Search for the cell housing the specified text and yield its [X, Y] center coordinate. 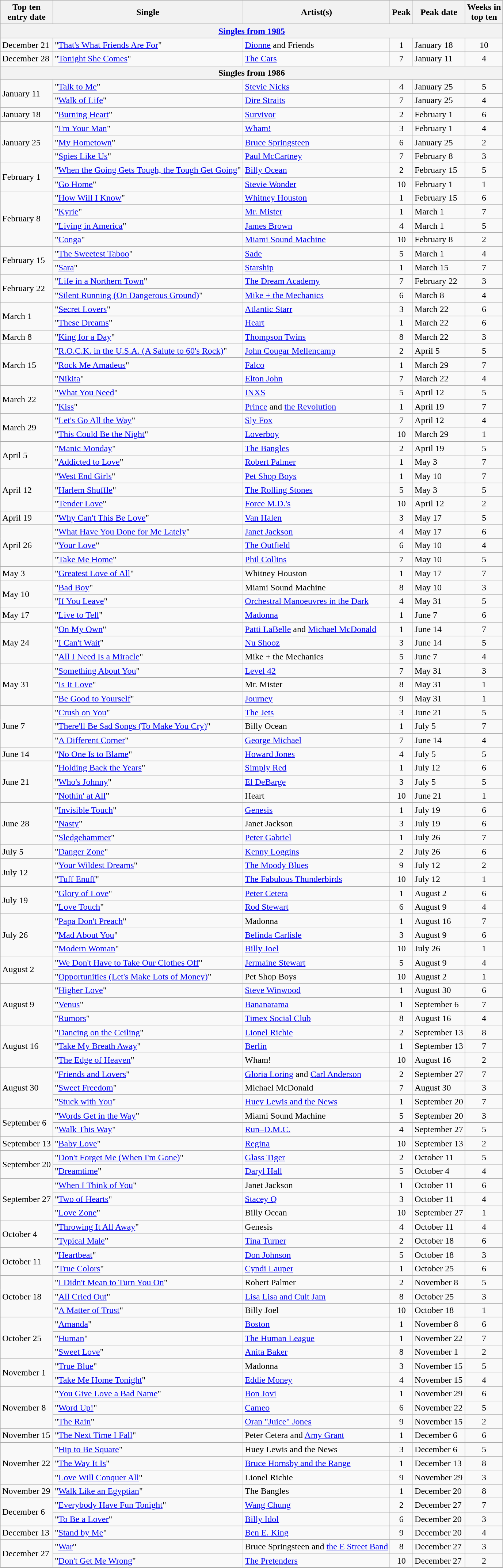
Level 42 [316, 671]
"Let's Go All the Way" [148, 420]
"Love Touch" [148, 907]
Steve Winwood [316, 990]
"Take Me Home" [148, 559]
"There'll Be Sad Songs (To Make You Cry)" [148, 726]
"Invisible Touch" [148, 810]
Stacey Q [316, 1199]
"Everybody Have Fun Tonight" [148, 1505]
December 28 [27, 59]
"R.O.C.K. in the U.S.A. (A Salute to 60's Rock)" [148, 351]
Timex Social Club [316, 1018]
Singles from 1986 [252, 73]
Singles from 1985 [252, 31]
"Silent Running (On Dangerous Ground)" [148, 295]
The Human League [316, 1338]
Boston [316, 1324]
INXS [316, 392]
"Burning Heart" [148, 114]
"Venus" [148, 1004]
Anita Baker [316, 1352]
The Moody Blues [316, 865]
April 26 [27, 545]
"Word Up!" [148, 1408]
"Sweet Love" [148, 1352]
James Brown [316, 226]
Peak [401, 12]
Thompson Twins [316, 337]
"The Sweetest Taboo" [148, 254]
"Holding Back the Years" [148, 768]
"Kyrie" [148, 212]
Gloria Loring and Carl Anderson [316, 1074]
"On My Own" [148, 629]
"Mad About You" [148, 935]
"Dreamtime" [148, 1171]
Van Halen [316, 518]
"A Matter of Trust" [148, 1310]
Starship [316, 267]
"My Hometown" [148, 142]
"Your Love" [148, 545]
John Cougar Mellencamp [316, 351]
"West End Girls" [148, 476]
"Human" [148, 1338]
"Something About You" [148, 671]
Tina Turner [316, 1241]
"The Way It Is" [148, 1463]
Nu Shooz [316, 643]
"Amanda" [148, 1324]
"Secret Lovers" [148, 309]
Cameo [316, 1408]
"Go Home" [148, 184]
"Nasty" [148, 823]
Prince and the Revolution [316, 407]
"The Next Time I Fall" [148, 1435]
The Dream Academy [316, 281]
Simply Red [316, 768]
Elton John [316, 378]
Survivor [316, 114]
"Talk to Me" [148, 87]
"Don't Forget Me (When I'm Gone)" [148, 1157]
Peter Cetera and Amy Grant [316, 1435]
Jermaine Stewart [316, 963]
Force M.D.'s [316, 504]
Bon Jovi [316, 1394]
"Bad Boy" [148, 587]
Wang Chung [316, 1505]
"Stand by Me" [148, 1533]
Dire Straits [316, 100]
Atlantic Starr [316, 309]
"To Be a Lover" [148, 1519]
"Spies Like Us" [148, 156]
"What You Need" [148, 392]
"Typical Male" [148, 1241]
"Tender Love" [148, 504]
"These Dreams" [148, 323]
Stevie Wonder [316, 184]
"Modern Woman" [148, 949]
"The Edge of Heaven" [148, 1060]
"Living in America" [148, 226]
Cyndi Lauper [316, 1268]
Rod Stewart [316, 907]
The Rolling Stones [316, 490]
Patti LaBelle and Michael McDonald [316, 629]
"I'm Your Man" [148, 128]
June 28 [27, 823]
"Walk This Way" [148, 1130]
"Take My Breath Away" [148, 1046]
Kenny Loggins [316, 852]
"Conga" [148, 240]
Michael McDonald [316, 1088]
Belinda Carlisle [316, 935]
"Greatest Love of All" [148, 573]
"Your Wildest Dreams" [148, 865]
Stevie Nicks [316, 87]
Weeks intop ten [484, 12]
The Outfield [316, 545]
"Kiss" [148, 407]
"Love Will Conquer All" [148, 1477]
Daryl Hall [316, 1171]
"All Cried Out" [148, 1297]
Howard Jones [316, 754]
"A Different Corner" [148, 740]
"Harlem Shuffle" [148, 490]
"Danger Zone" [148, 852]
Sly Fox [316, 420]
"Dancing on the Ceiling" [148, 1032]
Peter Cetera [316, 893]
Don Johnson [316, 1255]
Bananarama [316, 1004]
"Be Good to Yourself" [148, 699]
Bruce Springsteen [316, 142]
Journey [316, 699]
"Hip to Be Square" [148, 1449]
Peak date [439, 12]
"Baby Love" [148, 1143]
"War" [148, 1547]
"Two of Hearts" [148, 1199]
Glass Tiger [316, 1157]
"Life in a Northern Town" [148, 281]
"When I Think of You" [148, 1185]
"Don't Get Me Wrong" [148, 1561]
Bruce Hornsby and the Range [316, 1463]
Top tenentry date [27, 12]
"True Blue" [148, 1366]
"Rumors" [148, 1018]
Phil Collins [316, 559]
"I Didn't Mean to Turn You On" [148, 1282]
"Walk of Life" [148, 100]
"If You Leave" [148, 601]
Loverboy [316, 434]
"How Will I Know" [148, 198]
The Jets [316, 712]
"Walk Like an Egyptian" [148, 1491]
Eddie Money [316, 1380]
The Cars [316, 59]
"Take Me Home Tonight" [148, 1380]
"Addicted to Love" [148, 462]
"True Colors" [148, 1268]
Paul McCartney [316, 156]
"All I Need Is a Miracle" [148, 657]
"Is It Love" [148, 685]
"Heartbeat" [148, 1255]
Regina [316, 1143]
"That's What Friends Are For" [148, 45]
"Why Can't This Be Love" [148, 518]
"Nikita" [148, 378]
"Friends and Lovers" [148, 1074]
The Pretenders [316, 1561]
Single [148, 12]
"Tuff Enuff" [148, 879]
"When the Going Gets Tough, the Tough Get Going" [148, 170]
"No One Is to Blame" [148, 754]
"What Have You Done for Me Lately" [148, 532]
El DeBarge [316, 782]
"This Could Be the Night" [148, 434]
Ben E. King [316, 1533]
Orchestral Manoeuvres in the Dark [316, 601]
"Stuck with You" [148, 1102]
The Fabulous Thunderbirds [316, 879]
Dionne and Friends [316, 45]
Bruce Springsteen and the E Street Band [316, 1547]
Artist(s) [316, 12]
"Sweet Freedom" [148, 1088]
"Words Get in the Way" [148, 1116]
"Sledgehammer" [148, 837]
"Opportunities (Let's Make Lots of Money)" [148, 977]
Falco [316, 365]
Berlin [316, 1046]
"Tonight She Comes" [148, 59]
Lisa Lisa and Cult Jam [316, 1297]
"Who's Johnny" [148, 782]
"Live to Tell" [148, 615]
"Glory of Love" [148, 893]
Run–D.M.C. [316, 1130]
December 21 [27, 45]
"Crush on You" [148, 712]
"The Rain" [148, 1422]
"Nothin' at All" [148, 796]
"Love Zone" [148, 1213]
"I Can't Wait" [148, 643]
May 24 [27, 643]
"You Give Love a Bad Name" [148, 1394]
Oran "Juice" Jones [316, 1422]
"Throwing It All Away" [148, 1227]
"King for a Day" [148, 337]
"Papa Don't Preach" [148, 921]
"Manic Monday" [148, 448]
Peter Gabriel [316, 837]
"Higher Love" [148, 990]
Billy Idol [316, 1519]
"Rock Me Amadeus" [148, 365]
"Sara" [148, 267]
George Michael [316, 740]
"We Don't Have to Take Our Clothes Off" [148, 963]
Sade [316, 254]
